Extract the [x, y] coordinate from the center of the cell holding the provided text.  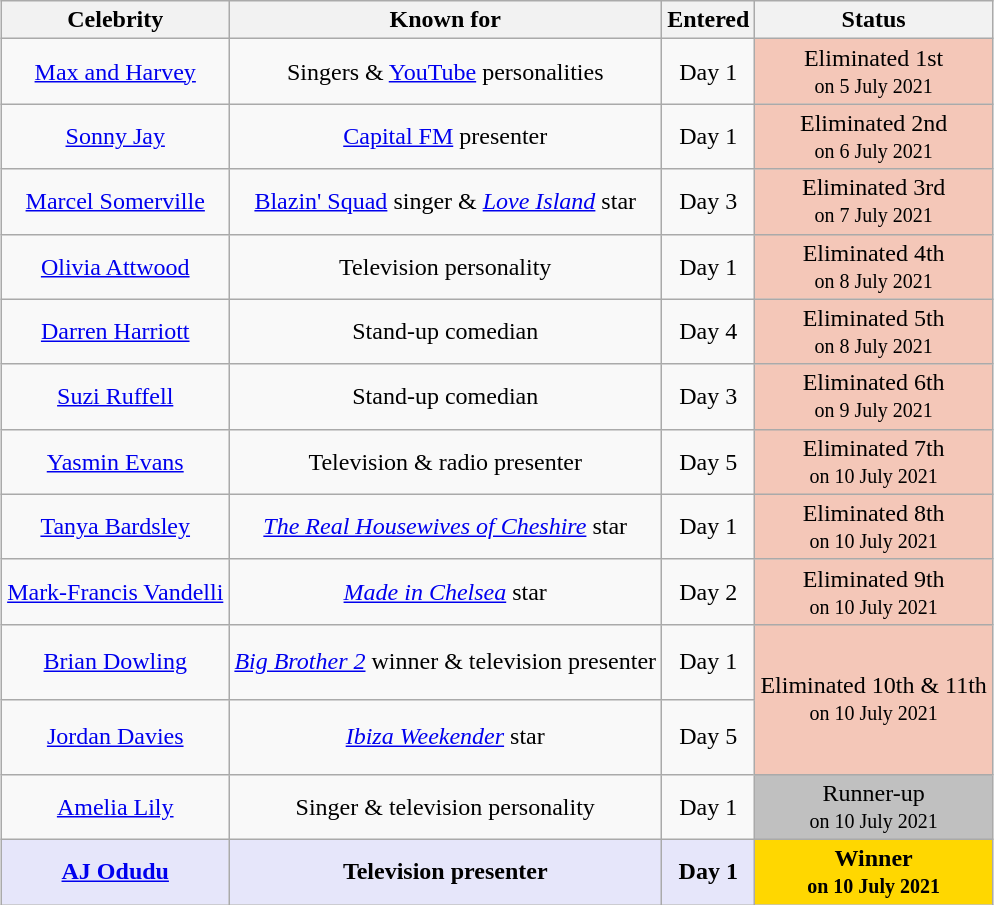
Max and Harvey [116, 72]
Winneron 10 July 2021 [874, 872]
Big Brother 2 winner & television presenter [446, 662]
Tanya Bardsley [116, 526]
Capital FM presenter [446, 136]
Runner-upon 10 July 2021 [874, 806]
Known for [446, 20]
Singer & television personality [446, 806]
Eliminated 5thon 8 July 2021 [874, 332]
Eliminated 8thon 10 July 2021 [874, 526]
Eliminated 3rdon 7 July 2021 [874, 202]
Sonny Jay [116, 136]
Day 4 [708, 332]
Jordan Davies [116, 736]
Television personality [446, 266]
Blazin' Squad singer & Love Island star [446, 202]
Olivia Attwood [116, 266]
Eliminated 10th & 11thon 10 July 2021 [874, 699]
Eliminated 4thon 8 July 2021 [874, 266]
AJ Odudu [116, 872]
Yasmin Evans [116, 462]
Singers & YouTube personalities [446, 72]
Eliminated 9thon 10 July 2021 [874, 592]
Made in Chelsea star [446, 592]
Eliminated 2ndon 6 July 2021 [874, 136]
Marcel Somerville [116, 202]
Celebrity [116, 20]
Eliminated 6thon 9 July 2021 [874, 396]
Day 2 [708, 592]
Amelia Lily [116, 806]
Mark-Francis Vandelli [116, 592]
Status [874, 20]
Brian Dowling [116, 662]
The Real Housewives of Cheshire star [446, 526]
Ibiza Weekender star [446, 736]
Television & radio presenter [446, 462]
Darren Harriott [116, 332]
Eliminated 1ston 5 July 2021 [874, 72]
Entered [708, 20]
Television presenter [446, 872]
Suzi Ruffell [116, 396]
Eliminated 7thon 10 July 2021 [874, 462]
